Pinpoint the cell where the given text exists, returning its (x, y) midpoint coordinate. 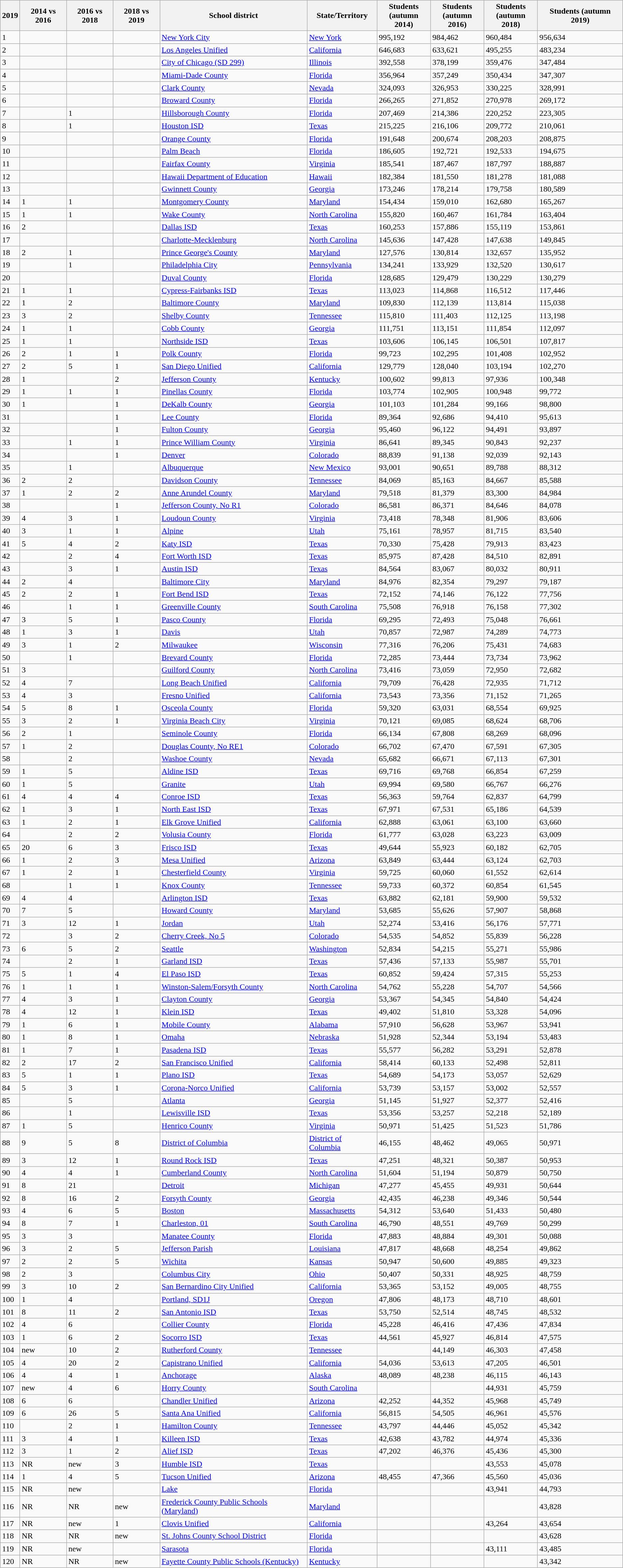
99,813 (457, 379)
52,811 (580, 1063)
19 (10, 265)
74,289 (511, 632)
Cherry Creek, No 5 (234, 936)
48,238 (457, 1375)
2018 vs 2019 (136, 16)
56,628 (457, 1025)
72 (10, 936)
54,505 (457, 1413)
50,088 (580, 1236)
Elk Grove Unified (234, 822)
46,115 (511, 1375)
111,403 (457, 316)
62,705 (580, 847)
45,228 (404, 1325)
100,348 (580, 379)
25 (10, 341)
328,991 (580, 88)
180,589 (580, 189)
48,532 (580, 1312)
83,423 (580, 543)
60,060 (457, 873)
El Paso ISD (234, 974)
56 (10, 733)
111 (10, 1439)
Wake County (234, 214)
107 (10, 1388)
66,854 (511, 771)
Duval County (234, 278)
58,414 (404, 1063)
51 (10, 670)
Frisco ISD (234, 847)
75 (10, 974)
Palm Beach (234, 151)
68,096 (580, 733)
72,152 (404, 594)
69,580 (457, 784)
43,628 (580, 1536)
330,225 (511, 88)
46,501 (580, 1362)
2016 vs 2018 (90, 16)
State/Territory (342, 16)
84,984 (580, 493)
74 (10, 961)
69,085 (457, 721)
347,307 (580, 75)
49,931 (511, 1185)
Hamilton County (234, 1426)
Loudoun County (234, 518)
40 (10, 531)
Manatee County (234, 1236)
165,267 (580, 202)
134,241 (404, 265)
102,270 (580, 366)
113,814 (511, 303)
44,793 (580, 1489)
Wichita (234, 1261)
105 (10, 1362)
54,173 (457, 1075)
57,133 (457, 961)
Plano ISD (234, 1075)
50,947 (404, 1261)
53,640 (457, 1211)
Pinellas County (234, 392)
Virginia Beach City (234, 721)
47,806 (404, 1299)
44,974 (511, 1439)
Shelby County (234, 316)
Klein ISD (234, 1012)
44 (10, 582)
48,254 (511, 1249)
147,428 (457, 240)
Alaska (342, 1375)
Jordan (234, 923)
Mesa Unified (234, 860)
54,840 (511, 999)
112,139 (457, 303)
Lee County (234, 417)
Philadelphia City (234, 265)
60,182 (511, 847)
75,431 (511, 645)
157,886 (457, 227)
90,651 (457, 468)
103 (10, 1337)
67,470 (457, 746)
92 (10, 1198)
78 (10, 1012)
45,036 (580, 1477)
45,759 (580, 1388)
114 (10, 1477)
135,952 (580, 252)
87,428 (457, 556)
76,918 (457, 607)
55,987 (511, 961)
Howard County (234, 911)
48,089 (404, 1375)
Knox County (234, 885)
200,674 (457, 138)
160,467 (457, 214)
995,192 (404, 37)
55,923 (457, 847)
130,617 (580, 265)
Garland ISD (234, 961)
100 (10, 1299)
45,052 (511, 1426)
178,214 (457, 189)
70 (10, 911)
80,911 (580, 569)
49,862 (580, 1249)
77,316 (404, 645)
43,111 (511, 1549)
45,336 (580, 1439)
72,987 (457, 632)
47,575 (580, 1337)
46,155 (404, 1143)
97,936 (511, 379)
181,088 (580, 177)
Albuquerque (234, 468)
54,312 (404, 1211)
54,345 (457, 999)
73,962 (580, 657)
Baltimore County (234, 303)
Los Angeles Unified (234, 50)
71,712 (580, 683)
53,941 (580, 1025)
57,907 (511, 911)
91 (10, 1185)
149,845 (580, 240)
99,166 (511, 404)
59,733 (404, 885)
Jefferson County, No R1 (234, 505)
67,591 (511, 746)
55,701 (580, 961)
52,878 (580, 1050)
113,023 (404, 290)
79,518 (404, 493)
326,953 (457, 88)
Students (autumn 2018) (511, 16)
31 (10, 417)
69 (10, 898)
Seattle (234, 948)
56,363 (404, 797)
66,134 (404, 733)
51,425 (457, 1126)
48 (10, 632)
88,312 (580, 468)
145,636 (404, 240)
67,971 (404, 809)
68,269 (511, 733)
Santa Ana Unified (234, 1413)
53,416 (457, 923)
108 (10, 1400)
216,106 (457, 126)
54,689 (404, 1075)
53,057 (511, 1075)
128,685 (404, 278)
48,455 (404, 1477)
51,194 (457, 1173)
113,151 (457, 328)
191,648 (404, 138)
68,706 (580, 721)
Clovis Unified (234, 1523)
84,646 (511, 505)
43,485 (580, 1549)
85,163 (457, 480)
86,641 (404, 442)
109 (10, 1413)
71 (10, 923)
Cumberland County (234, 1173)
112,125 (511, 316)
29 (10, 392)
392,558 (404, 63)
129,779 (404, 366)
70,857 (404, 632)
Pasco County (234, 620)
Illinois (342, 63)
47,458 (580, 1350)
186,605 (404, 151)
Rutherford County (234, 1350)
Seminole County (234, 733)
84 (10, 1088)
45,078 (580, 1464)
43,782 (457, 1439)
160,253 (404, 227)
53,967 (511, 1025)
75,428 (457, 543)
67,305 (580, 746)
45,749 (580, 1400)
101,284 (457, 404)
118 (10, 1536)
New York City (234, 37)
45,927 (457, 1337)
Orange County (234, 138)
66,671 (457, 759)
55,839 (511, 936)
53,365 (404, 1287)
Henrico County (234, 1126)
53,152 (457, 1287)
Ohio (342, 1274)
Mobile County (234, 1025)
San Francisco Unified (234, 1063)
Granite (234, 784)
102 (10, 1325)
103,194 (511, 366)
Denver (234, 455)
96,122 (457, 430)
47,251 (404, 1160)
89,345 (457, 442)
Long Beach Unified (234, 683)
73,059 (457, 670)
48,462 (457, 1143)
45,968 (511, 1400)
46,143 (580, 1375)
Nebraska (342, 1037)
Clark County (234, 88)
106 (10, 1375)
Detroit (234, 1185)
106,501 (511, 341)
67,808 (457, 733)
86 (10, 1113)
79,709 (404, 683)
2014 vs 2016 (43, 16)
84,069 (404, 480)
23 (10, 316)
155,820 (404, 214)
101,103 (404, 404)
51,927 (457, 1100)
63,660 (580, 822)
49,065 (511, 1143)
110 (10, 1426)
47,366 (457, 1477)
57 (10, 746)
81,379 (457, 493)
47,277 (404, 1185)
73,356 (457, 695)
46 (10, 607)
181,550 (457, 177)
93,001 (404, 468)
43,828 (580, 1506)
46,790 (404, 1223)
68,554 (511, 708)
50,299 (580, 1223)
130,814 (457, 252)
64,799 (580, 797)
Washoe County (234, 759)
109,830 (404, 303)
61 (10, 797)
73,416 (404, 670)
154,434 (404, 202)
51,523 (511, 1126)
65,186 (511, 809)
161,784 (511, 214)
89 (10, 1160)
St. Johns County School District (234, 1536)
54,424 (580, 999)
209,772 (511, 126)
47,883 (404, 1236)
181,278 (511, 177)
Boston (234, 1211)
57,436 (404, 961)
74,773 (580, 632)
Volusia County (234, 835)
93 (10, 1211)
64,539 (580, 809)
50,600 (457, 1261)
49,346 (511, 1198)
378,199 (457, 63)
15 (10, 214)
Gwinnett County (234, 189)
72,682 (580, 670)
58,868 (580, 911)
47,436 (511, 1325)
85,975 (404, 556)
56,176 (511, 923)
90 (10, 1173)
72,935 (511, 683)
63,061 (457, 822)
51,928 (404, 1037)
72,493 (457, 620)
59,764 (457, 797)
45,300 (580, 1451)
63,849 (404, 860)
47,817 (404, 1249)
50,953 (580, 1160)
Portland, SD1J (234, 1299)
68 (10, 885)
67 (10, 873)
63,031 (457, 708)
63,009 (580, 835)
48,759 (580, 1274)
School district (234, 16)
Killeen ISD (234, 1439)
104 (10, 1350)
42,435 (404, 1198)
62,703 (580, 860)
Osceola County (234, 708)
83 (10, 1075)
46,961 (511, 1413)
Collier County (234, 1325)
75,048 (511, 620)
76 (10, 987)
Wisconsin (342, 645)
77 (10, 999)
113 (10, 1464)
83,606 (580, 518)
Jefferson County (234, 379)
81 (10, 1050)
357,249 (457, 75)
Arlington ISD (234, 898)
Frederick County Public Schools (Maryland) (234, 1506)
51,786 (580, 1126)
52,344 (457, 1037)
Milwaukee (234, 645)
106,145 (457, 341)
95,613 (580, 417)
67,531 (457, 809)
59,532 (580, 898)
Fresno Unified (234, 695)
Socorro ISD (234, 1337)
76,158 (511, 607)
61,545 (580, 885)
82,354 (457, 582)
66,767 (511, 784)
50,480 (580, 1211)
66,276 (580, 784)
88 (10, 1143)
62,837 (511, 797)
43,941 (511, 1489)
67,301 (580, 759)
Fulton County (234, 430)
Polk County (234, 354)
70,330 (404, 543)
47,205 (511, 1362)
62 (10, 809)
50,644 (580, 1185)
54 (10, 708)
57,910 (404, 1025)
New Mexico (342, 468)
49,005 (511, 1287)
43,553 (511, 1464)
111,854 (511, 328)
Chesterfield County (234, 873)
100,948 (511, 392)
Round Rock ISD (234, 1160)
Davidson County (234, 480)
53,328 (511, 1012)
Hillsborough County (234, 113)
94 (10, 1223)
53,613 (457, 1362)
San Bernardino City Unified (234, 1287)
92,686 (457, 417)
53,157 (457, 1088)
101 (10, 1312)
101,408 (511, 354)
52,274 (404, 923)
56,815 (404, 1413)
DeKalb County (234, 404)
Douglas County, No RE1 (234, 746)
95,460 (404, 430)
54,215 (457, 948)
50,331 (457, 1274)
Dallas ISD (234, 227)
79 (10, 1025)
53,750 (404, 1312)
59,900 (511, 898)
46,238 (457, 1198)
132,520 (511, 265)
42,252 (404, 1400)
74,683 (580, 645)
North East ISD (234, 809)
956,634 (580, 37)
73,543 (404, 695)
51,145 (404, 1100)
43,264 (511, 1523)
42 (10, 556)
88,839 (404, 455)
Baltimore City (234, 582)
35 (10, 468)
82,891 (580, 556)
128,040 (457, 366)
62,888 (404, 822)
44,561 (404, 1337)
49,769 (511, 1223)
48,755 (580, 1287)
52,498 (511, 1063)
117 (10, 1523)
22 (10, 303)
Greenville County (234, 607)
59,320 (404, 708)
61,777 (404, 835)
2019 (10, 16)
129,479 (457, 278)
Austin ISD (234, 569)
97 (10, 1261)
49,402 (404, 1012)
65,682 (404, 759)
94,491 (511, 430)
37 (10, 493)
13 (10, 189)
49,885 (511, 1261)
53,367 (404, 999)
Tucson Unified (234, 1477)
82 (10, 1063)
112 (10, 1451)
95 (10, 1236)
130,279 (580, 278)
54,535 (404, 936)
14 (10, 202)
960,484 (511, 37)
646,683 (404, 50)
Massachusetts (342, 1211)
69,295 (404, 620)
52,514 (457, 1312)
46,303 (511, 1350)
127,576 (404, 252)
192,721 (457, 151)
68,624 (511, 721)
30 (10, 404)
46,814 (511, 1337)
62,614 (580, 873)
Horry County (234, 1388)
53,291 (511, 1050)
Kansas (342, 1261)
34 (10, 455)
58 (10, 759)
51,433 (511, 1211)
347,484 (580, 63)
Michigan (342, 1185)
90,843 (511, 442)
48,884 (457, 1236)
39 (10, 518)
49,323 (580, 1261)
155,119 (511, 227)
114,868 (457, 290)
Miami-Dade County (234, 75)
192,533 (511, 151)
324,093 (404, 88)
210,061 (580, 126)
79,187 (580, 582)
98 (10, 1274)
76,661 (580, 620)
60,372 (457, 885)
54,566 (580, 987)
45 (10, 594)
Guilford County (234, 670)
74,146 (457, 594)
Northside ISD (234, 341)
153,861 (580, 227)
223,305 (580, 113)
115,038 (580, 303)
102,295 (457, 354)
41 (10, 543)
130,229 (511, 278)
44,352 (457, 1400)
107,817 (580, 341)
76,206 (457, 645)
182,384 (404, 177)
55,577 (404, 1050)
Louisiana (342, 1249)
48,925 (511, 1274)
84,564 (404, 569)
483,234 (580, 50)
Montgomery County (234, 202)
51,810 (457, 1012)
24 (10, 328)
100,602 (404, 379)
102,905 (457, 392)
269,172 (580, 100)
984,462 (457, 37)
84,667 (511, 480)
66 (10, 860)
Students (autumn 2014) (404, 16)
53,685 (404, 911)
75,508 (404, 607)
270,978 (511, 100)
92,039 (511, 455)
54,036 (404, 1362)
Anchorage (234, 1375)
81,906 (511, 518)
45,560 (511, 1477)
53,483 (580, 1037)
Lake (234, 1489)
38 (10, 505)
60 (10, 784)
55,986 (580, 948)
45,576 (580, 1413)
60,854 (511, 885)
Columbus City (234, 1274)
53,739 (404, 1088)
Prince George's County (234, 252)
71,265 (580, 695)
Omaha (234, 1037)
49,644 (404, 847)
163,404 (580, 214)
Alief ISD (234, 1451)
91,138 (457, 455)
92,143 (580, 455)
45,436 (511, 1451)
Chandler Unified (234, 1400)
28 (10, 379)
Anne Arundel County (234, 493)
48,601 (580, 1299)
208,203 (511, 138)
116 (10, 1506)
93,897 (580, 430)
50,387 (511, 1160)
69,716 (404, 771)
99,772 (580, 392)
50,544 (580, 1198)
Cobb County (234, 328)
99,723 (404, 354)
Oregon (342, 1299)
48,173 (457, 1299)
57,771 (580, 923)
52,218 (511, 1113)
94,410 (511, 417)
60,852 (404, 974)
79,913 (511, 543)
52,416 (580, 1100)
83,300 (511, 493)
48,551 (457, 1223)
Hawaii Department of Education (234, 177)
70,121 (404, 721)
52,377 (511, 1100)
84,976 (404, 582)
Students (autumn 2016) (457, 16)
633,621 (457, 50)
61,552 (511, 873)
207,469 (404, 113)
54,852 (457, 936)
67,259 (580, 771)
63 (10, 822)
55,626 (457, 911)
Winston-Salem/Forsyth County (234, 987)
San Antonio ISD (234, 1312)
359,476 (511, 63)
50,407 (404, 1274)
73,444 (457, 657)
69,994 (404, 784)
73 (10, 948)
71,152 (511, 695)
47,834 (580, 1325)
117,446 (580, 290)
208,875 (580, 138)
53,002 (511, 1088)
Houston ISD (234, 126)
85,588 (580, 480)
Prince William County (234, 442)
187,797 (511, 164)
Clayton County (234, 999)
84,078 (580, 505)
Forsyth County (234, 1198)
48,321 (457, 1160)
62,181 (457, 898)
43,654 (580, 1523)
Fort Worth ISD (234, 556)
45,455 (457, 1185)
Fort Bend ISD (234, 594)
83,067 (457, 569)
115,810 (404, 316)
Students (autumn 2019) (580, 16)
92,237 (580, 442)
Atlanta (234, 1100)
54,762 (404, 987)
48,745 (511, 1312)
27 (10, 366)
356,964 (404, 75)
46,376 (457, 1451)
73,418 (404, 518)
98,800 (580, 404)
63,882 (404, 898)
49,301 (511, 1236)
116,512 (511, 290)
120 (10, 1561)
69,768 (457, 771)
Alabama (342, 1025)
Brevard County (234, 657)
52,629 (580, 1075)
187,467 (457, 164)
Alpine (234, 531)
185,541 (404, 164)
53,356 (404, 1113)
32 (10, 430)
50,750 (580, 1173)
50 (10, 657)
215,225 (404, 126)
103,606 (404, 341)
48,668 (457, 1249)
Hawaii (342, 177)
33 (10, 442)
46,416 (457, 1325)
18 (10, 252)
53,194 (511, 1037)
56,228 (580, 936)
179,758 (511, 189)
111,751 (404, 328)
Sarasota (234, 1549)
54,707 (511, 987)
Aldine ISD (234, 771)
55,253 (580, 974)
Jefferson Parish (234, 1249)
56,282 (457, 1050)
59 (10, 771)
52,189 (580, 1113)
55 (10, 721)
76,428 (457, 683)
48,710 (511, 1299)
53 (10, 695)
495,255 (511, 50)
103,774 (404, 392)
55,271 (511, 948)
64 (10, 835)
51,604 (404, 1173)
89,788 (511, 468)
San Diego Unified (234, 366)
66,702 (404, 746)
115 (10, 1489)
266,265 (404, 100)
83,540 (580, 531)
Humble ISD (234, 1464)
36 (10, 480)
New York (342, 37)
57,315 (511, 974)
Corona-Norco Unified (234, 1088)
42,638 (404, 1439)
63,223 (511, 835)
52 (10, 683)
96 (10, 1249)
45,342 (580, 1426)
43 (10, 569)
Pennsylvania (342, 265)
44,149 (457, 1350)
86,371 (457, 505)
89,364 (404, 417)
65 (10, 847)
59,424 (457, 974)
350,434 (511, 75)
162,680 (511, 202)
52,557 (580, 1088)
59,725 (404, 873)
63,100 (511, 822)
173,246 (404, 189)
133,929 (457, 265)
132,657 (511, 252)
194,675 (580, 151)
87 (10, 1126)
80 (10, 1037)
Katy ISD (234, 543)
113,198 (580, 316)
76,122 (511, 594)
271,852 (457, 100)
79,297 (511, 582)
63,444 (457, 860)
78,348 (457, 518)
Pasadena ISD (234, 1050)
72,950 (511, 670)
50,879 (511, 1173)
86,581 (404, 505)
75,161 (404, 531)
Charleston, 01 (234, 1223)
72,285 (404, 657)
78,957 (457, 531)
Capistrano Unified (234, 1362)
53,257 (457, 1113)
Lewisville ISD (234, 1113)
159,010 (457, 202)
52,834 (404, 948)
102,952 (580, 354)
55,228 (457, 987)
77,756 (580, 594)
63,124 (511, 860)
47,202 (404, 1451)
Cypress-Fairbanks ISD (234, 290)
188,887 (580, 164)
220,252 (511, 113)
43,342 (580, 1561)
54,096 (580, 1012)
Broward County (234, 100)
Charlotte-Mecklenburg (234, 240)
80,032 (511, 569)
77,302 (580, 607)
85 (10, 1100)
Fayette County Public Schools (Kentucky) (234, 1561)
Davis (234, 632)
Fairfax County (234, 164)
67,113 (511, 759)
73,734 (511, 657)
44,446 (457, 1426)
60,133 (457, 1063)
49 (10, 645)
Conroe ISD (234, 797)
84,510 (511, 556)
69,925 (580, 708)
63,028 (457, 835)
112,097 (580, 328)
119 (10, 1549)
147,638 (511, 240)
214,386 (457, 113)
Washington (342, 948)
43,797 (404, 1426)
44,931 (511, 1388)
81,715 (511, 531)
47 (10, 620)
City of Chicago (SD 299) (234, 63)
99 (10, 1287)
